Pinpoint the cell where the given text exists, returning its [X, Y] midpoint coordinate. 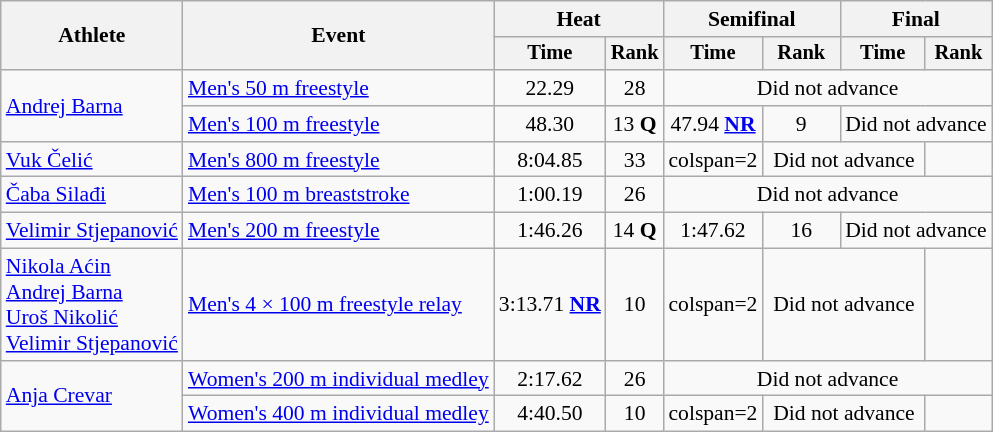
16 [801, 231]
Men's 50 m freestyle [338, 88]
Men's 4 × 100 m freestyle relay [338, 305]
Anja Crevar [92, 396]
1:00.19 [550, 195]
Athlete [92, 36]
14 Q [635, 231]
22.29 [550, 88]
Velimir Stjepanović [92, 231]
Men's 100 m breaststroke [338, 195]
Men's 800 m freestyle [338, 160]
13 Q [635, 124]
Men's 100 m freestyle [338, 124]
4:40.50 [550, 414]
Čaba Silađi [92, 195]
Women's 400 m individual medley [338, 414]
Event [338, 36]
Women's 200 m individual medley [338, 379]
48.30 [550, 124]
3:13.71 NR [550, 305]
9 [801, 124]
Heat [579, 19]
1:47.62 [712, 231]
33 [635, 160]
28 [635, 88]
Nikola AćinAndrej BarnaUroš NikolićVelimir Stjepanović [92, 305]
1:46.26 [550, 231]
Men's 200 m freestyle [338, 231]
Andrej Barna [92, 106]
47.94 NR [712, 124]
Final [916, 19]
8:04.85 [550, 160]
Semifinal [752, 19]
Vuk Čelić [92, 160]
2:17.62 [550, 379]
